Extract the (X, Y) coordinate from the center of the cell holding the provided text.  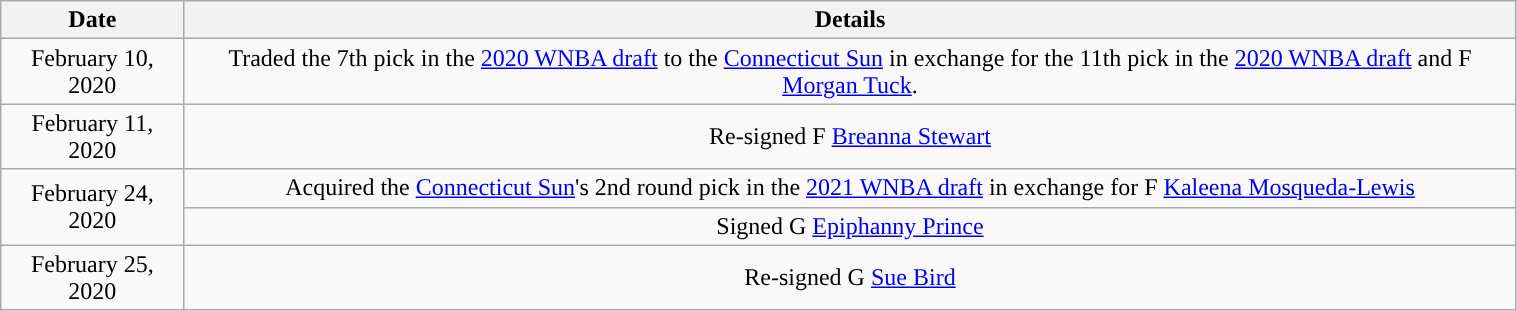
February 24, 2020 (92, 207)
February 10, 2020 (92, 72)
Acquired the Connecticut Sun's 2nd round pick in the 2021 WNBA draft in exchange for F Kaleena Mosqueda-Lewis (850, 188)
Traded the 7th pick in the 2020 WNBA draft to the Connecticut Sun in exchange for the 11th pick in the 2020 WNBA draft and F Morgan Tuck. (850, 72)
Re-signed F Breanna Stewart (850, 136)
February 11, 2020 (92, 136)
Signed G Epiphanny Prince (850, 226)
Date (92, 20)
February 25, 2020 (92, 278)
Details (850, 20)
Re-signed G Sue Bird (850, 278)
